Search for the cell housing the specified text and yield its [X, Y] center coordinate. 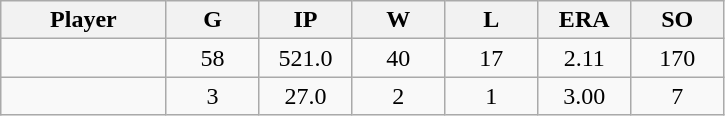
2 [398, 96]
521.0 [306, 58]
W [398, 20]
170 [678, 58]
40 [398, 58]
IP [306, 20]
3.00 [584, 96]
L [492, 20]
1 [492, 96]
7 [678, 96]
27.0 [306, 96]
ERA [584, 20]
2.11 [584, 58]
Player [84, 20]
3 [212, 96]
G [212, 20]
SO [678, 20]
17 [492, 58]
58 [212, 58]
